Return the [X, Y] coordinate for the center point of the cell that contains the specified text.  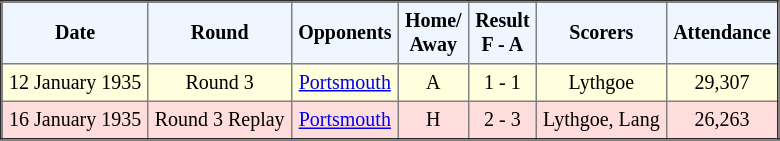
2 - 3 [502, 120]
Round 3 Replay [220, 120]
1 - 1 [502, 83]
12 January 1935 [75, 83]
Date [75, 33]
16 January 1935 [75, 120]
Round 3 [220, 83]
Round [220, 33]
29,307 [722, 83]
Attendance [722, 33]
Home/Away [433, 33]
A [433, 83]
26,263 [722, 120]
H [433, 120]
Opponents [344, 33]
ResultF - A [502, 33]
Scorers [601, 33]
Lythgoe, Lang [601, 120]
Lythgoe [601, 83]
